Pinpoint the cell where the given text exists, returning its (X, Y) midpoint coordinate. 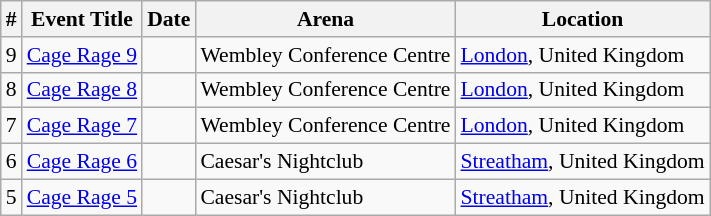
Cage Rage 9 (82, 55)
Arena (325, 19)
Cage Rage 6 (82, 162)
Cage Rage 5 (82, 197)
8 (12, 90)
Cage Rage 8 (82, 90)
6 (12, 162)
5 (12, 197)
# (12, 19)
Cage Rage 7 (82, 126)
9 (12, 55)
7 (12, 126)
Location (583, 19)
Date (168, 19)
Event Title (82, 19)
